Identify which cell holds the provided text, then report its [X, Y] central coordinate. 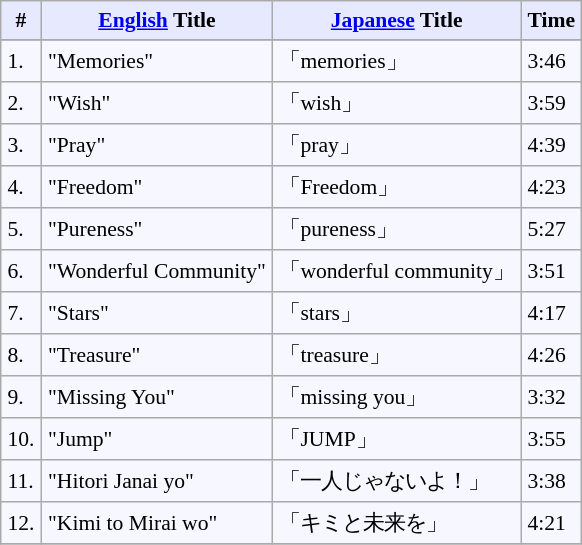
「Freedom」 [397, 187]
「wish」 [397, 103]
「memories」 [397, 61]
"Freedom" [156, 187]
「stars」 [397, 313]
3:55 [552, 439]
「missing you」 [397, 397]
"Memories" [156, 61]
1. [21, 61]
"Pray" [156, 145]
9. [21, 397]
4:23 [552, 187]
4:26 [552, 355]
8. [21, 355]
「キミと未来を」 [397, 523]
10. [21, 439]
3:38 [552, 481]
「pray」 [397, 145]
「pureness」 [397, 229]
4:39 [552, 145]
"Jump" [156, 439]
"Kimi to Mirai wo" [156, 523]
4. [21, 187]
5:27 [552, 229]
# [21, 20]
3:59 [552, 103]
2. [21, 103]
"Stars" [156, 313]
「一人じゃないよ！」 [397, 481]
12. [21, 523]
「wonderful community」 [397, 271]
「JUMP」 [397, 439]
3:32 [552, 397]
6. [21, 271]
5. [21, 229]
"Wish" [156, 103]
3. [21, 145]
3:51 [552, 271]
4:17 [552, 313]
"Treasure" [156, 355]
"Wonderful Community" [156, 271]
Time [552, 20]
English Title [156, 20]
"Missing You" [156, 397]
"Hitori Janai yo" [156, 481]
Japanese Title [397, 20]
3:46 [552, 61]
7. [21, 313]
4:21 [552, 523]
11. [21, 481]
"Pureness" [156, 229]
「treasure」 [397, 355]
